Return (x, y) of the center of cell containing provided text 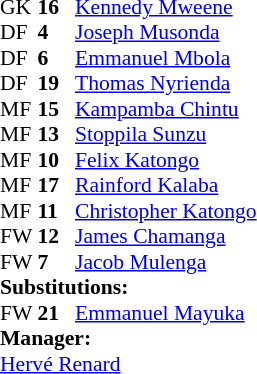
Stoppila Sunzu (166, 135)
Jacob Mulenga (166, 262)
Emmanuel Mbola (166, 58)
Emmanuel Mayuka (166, 313)
Rainford Kalaba (166, 185)
Manager: (128, 339)
10 (57, 160)
4 (57, 33)
13 (57, 135)
21 (57, 313)
James Chamanga (166, 237)
15 (57, 109)
Substitutions: (128, 287)
Felix Katongo (166, 160)
6 (57, 58)
17 (57, 185)
11 (57, 211)
Joseph Musonda (166, 33)
Thomas Nyrienda (166, 83)
Kampamba Chintu (166, 109)
7 (57, 262)
12 (57, 237)
Christopher Katongo (166, 211)
19 (57, 83)
